Pinpoint the cell where the given text exists, returning its (x, y) midpoint coordinate. 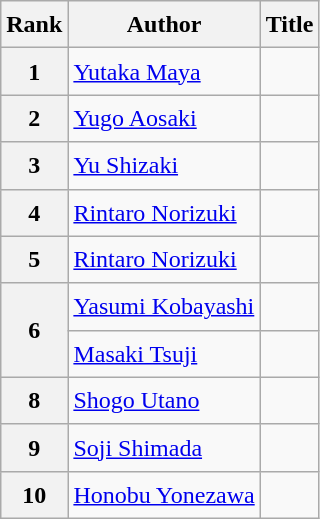
Title (290, 24)
5 (34, 260)
Author (164, 24)
Soji Shimada (164, 448)
8 (34, 400)
Masaki Tsuji (164, 354)
3 (34, 166)
Yugo Aosaki (164, 118)
Yutaka Maya (164, 72)
4 (34, 212)
Shogo Utano (164, 400)
Yu Shizaki (164, 166)
9 (34, 448)
10 (34, 494)
2 (34, 118)
6 (34, 330)
Yasumi Kobayashi (164, 306)
1 (34, 72)
Honobu Yonezawa (164, 494)
Rank (34, 24)
